Pinpoint the cell where the given text exists, returning its (X, Y) midpoint coordinate. 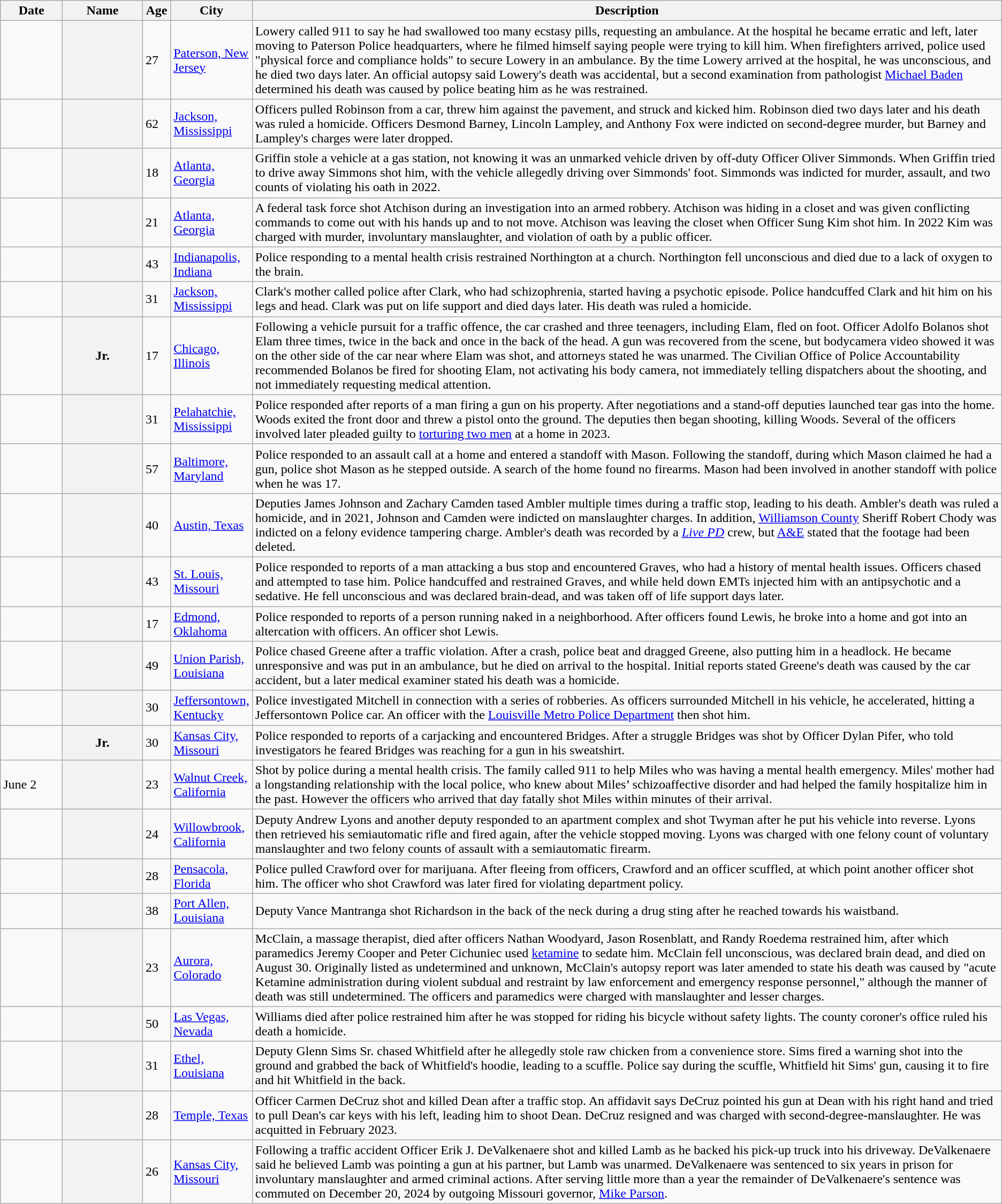
40 (156, 525)
Walnut Creek, California (212, 785)
49 (156, 666)
Name (103, 11)
27 (156, 60)
Description (627, 11)
Pelahatchie, Mississippi (212, 419)
62 (156, 124)
50 (156, 1024)
Austin, Texas (212, 525)
Paterson, New Jersey (212, 60)
Jeffersontown, Kentucky (212, 708)
Union Parish, Louisiana (212, 666)
Pensacola, Florida (212, 876)
Ethel, Louisiana (212, 1066)
Port Allen, Louisiana (212, 911)
Date (32, 11)
Indianapolis, Indiana (212, 264)
Baltimore, Maryland (212, 468)
57 (156, 468)
Chicago, Illinois (212, 355)
Las Vegas, Nevada (212, 1024)
Willowbrook, California (212, 834)
June 2 (32, 785)
Aurora, Colorado (212, 967)
24 (156, 834)
26 (156, 1171)
Temple, Texas (212, 1115)
Edmond, Oklahoma (212, 623)
City (212, 11)
21 (156, 222)
St. Louis, Missouri (212, 581)
Deputy Vance Mantranga shot Richardson in the back of the neck during a drug sting after he reached towards his waistband. (627, 911)
Age (156, 11)
18 (156, 173)
38 (156, 911)
